Identify which cell holds the provided text, then report its (X, Y) central coordinate. 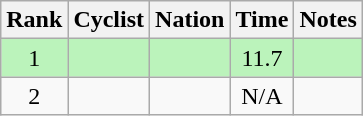
N/A (262, 96)
Nation (190, 20)
Cyclist (109, 20)
Time (262, 20)
2 (34, 96)
11.7 (262, 58)
1 (34, 58)
Rank (34, 20)
Notes (328, 20)
